Return the [X, Y] coordinate for the center point of the cell that contains the specified text.  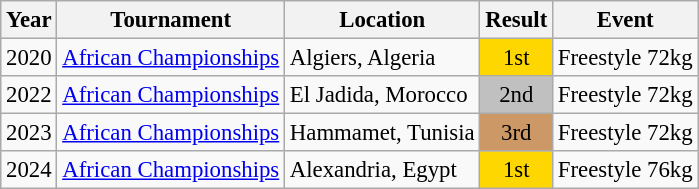
2020 [29, 58]
Event [626, 20]
Hammamet, Tunisia [382, 133]
Tournament [171, 20]
Algiers, Algeria [382, 58]
2024 [29, 170]
Alexandria, Egypt [382, 170]
Location [382, 20]
Year [29, 20]
2022 [29, 95]
2nd [516, 95]
Freestyle 76kg [626, 170]
El Jadida, Morocco [382, 95]
3rd [516, 133]
Result [516, 20]
2023 [29, 133]
